For the text-containing cell, return its midpoint in [x, y] coordinate format. 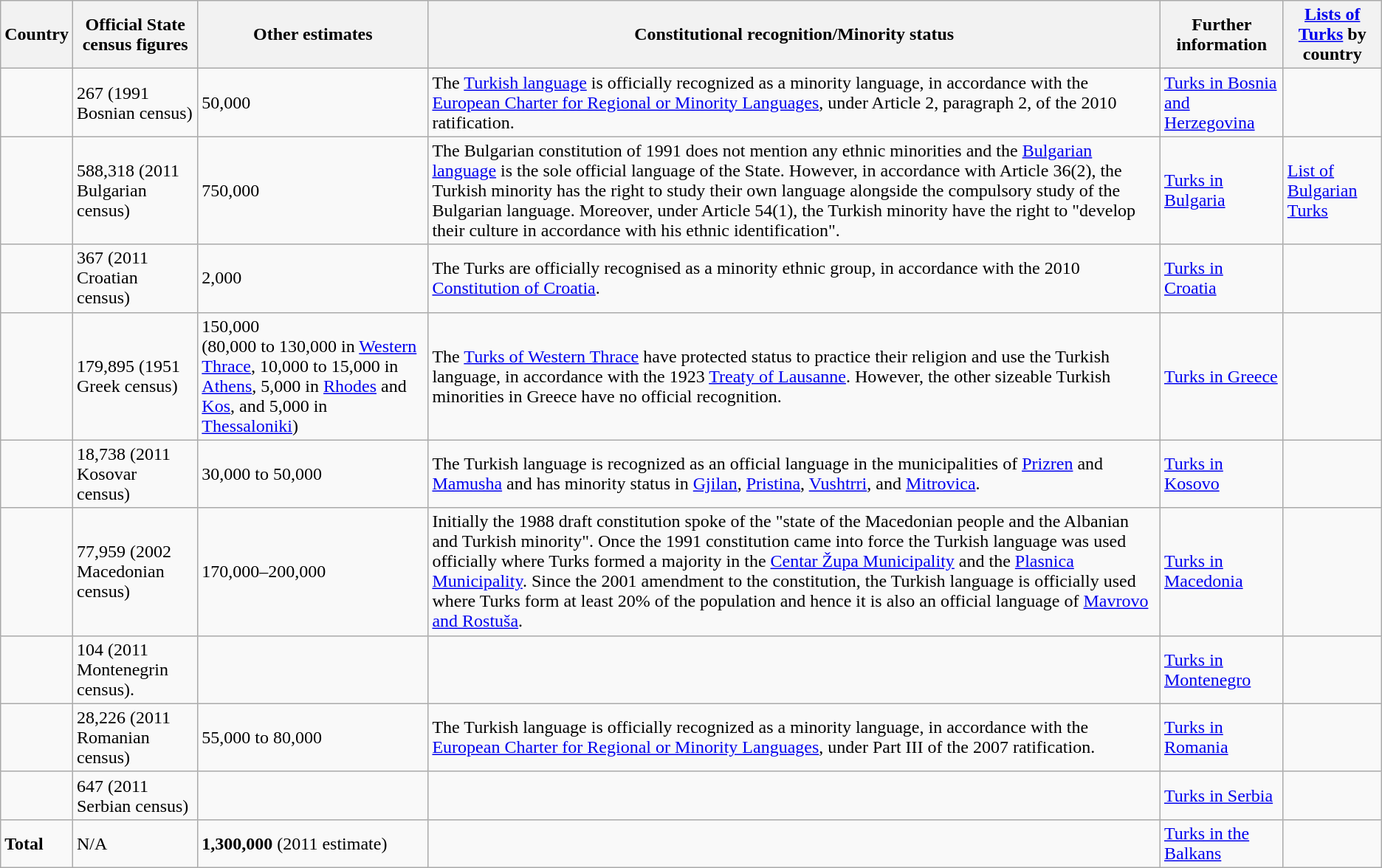
Turks in Greece [1221, 376]
Turks in Bulgaria [1221, 190]
N/A [134, 843]
18,738 (2011 Kosovar census) [134, 474]
List of Bulgarian Turks [1332, 190]
Lists of Turks by country [1332, 35]
Country [37, 35]
170,000–200,000 [313, 571]
Turks in Montenegro [1221, 669]
Turks in Kosovo [1221, 474]
104 (2011 Montenegrin census). [134, 669]
Other estimates [313, 35]
The Turks are officially recognised as a minority ethnic group, in accordance with the 2010 Constitution of Croatia. [794, 278]
Total [37, 843]
Turks in Serbia [1221, 796]
77,959 (2002 Macedonian census) [134, 571]
1,300,000 (2011 estimate) [313, 843]
647 (2011 Serbian census) [134, 796]
367 (2011 Croatian census) [134, 278]
Turks in Bosnia and Herzegovina [1221, 103]
Further information [1221, 35]
Turks in Macedonia [1221, 571]
28,226 (2011 Romanian census) [134, 737]
55,000 to 80,000 [313, 737]
2,000 [313, 278]
150,000 (80,000 to 130,000 in Western Thrace, 10,000 to 15,000 in Athens, 5,000 in Rhodes and Kos, and 5,000 in Thessaloniki) [313, 376]
750,000 [313, 190]
Official State census figures [134, 35]
50,000 [313, 103]
588,318 (2011 Bulgarian census) [134, 190]
Turks in Romania [1221, 737]
Constitutional recognition/Minority status [794, 35]
Turks in Croatia [1221, 278]
Turks in the Balkans [1221, 843]
179,895 (1951 Greek census) [134, 376]
30,000 to 50,000 [313, 474]
267 (1991 Bosnian census) [134, 103]
